Identify which cell holds the provided text, then report its [X, Y] central coordinate. 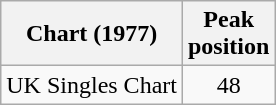
48 [228, 85]
UK Singles Chart [92, 85]
Peakposition [228, 34]
Chart (1977) [92, 34]
